Determine the [X, Y] coordinate at the center of the cell enclosing the given text.  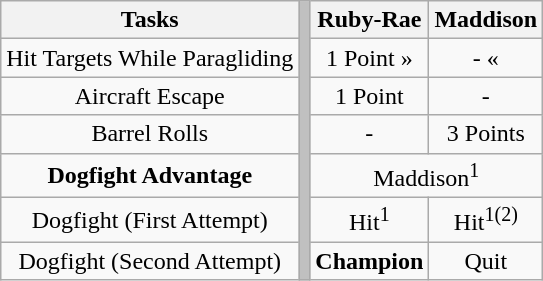
3 Points [486, 134]
Ruby-Rae [370, 20]
Dogfight (Second Attempt) [150, 261]
Hit1 [370, 220]
Hit1(2) [486, 220]
Aircraft Escape [150, 96]
Champion [370, 261]
Barrel Rolls [150, 134]
1 Point [370, 96]
Maddison [486, 20]
Dogfight (First Attempt) [150, 220]
Tasks [150, 20]
Quit [486, 261]
Hit Targets While Paragliding [150, 58]
Maddison1 [426, 176]
Dogfight Advantage [150, 176]
- « [486, 58]
1 Point » [370, 58]
